Search for the cell housing the specified text and yield its (x, y) center coordinate. 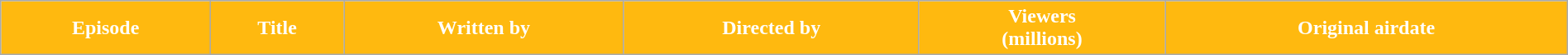
Viewers(millions) (1042, 28)
Original airdate (1366, 28)
Episode (106, 28)
Title (278, 28)
Directed by (771, 28)
Written by (485, 28)
